Locate the cell with the specified text and output its [X, Y] center coordinate. 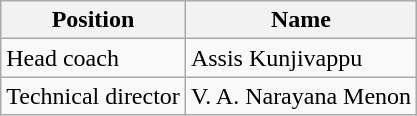
Head coach [94, 58]
Position [94, 20]
Name [300, 20]
Technical director [94, 96]
Assis Kunjivappu [300, 58]
V. A. Narayana Menon [300, 96]
